Find where the given text appears and provide that cell's center as (X, Y) coordinate. 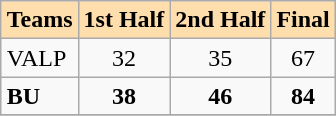
1st Half (124, 20)
32 (124, 58)
35 (220, 58)
46 (220, 96)
2nd Half (220, 20)
Teams (40, 20)
38 (124, 96)
VALP (40, 58)
84 (303, 96)
Final (303, 20)
67 (303, 58)
BU (40, 96)
